Find where the given text appears and provide that cell's center as (x, y) coordinate. 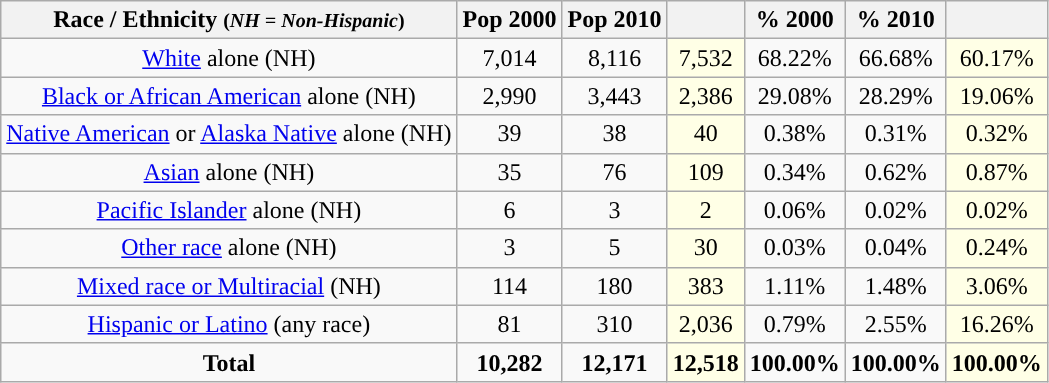
3.06% (996, 286)
% 2000 (794, 20)
Asian alone (NH) (229, 172)
3,443 (614, 96)
2.55% (896, 324)
Pop 2000 (510, 20)
0.04% (896, 248)
Other race alone (NH) (229, 248)
114 (510, 286)
19.06% (996, 96)
5 (614, 248)
0.87% (996, 172)
30 (706, 248)
Race / Ethnicity (NH = Non-Hispanic) (229, 20)
Hispanic or Latino (any race) (229, 324)
10,282 (510, 362)
0.32% (996, 134)
1.48% (896, 286)
2,036 (706, 324)
Native American or Alaska Native alone (NH) (229, 134)
Black or African American alone (NH) (229, 96)
68.22% (794, 58)
12,171 (614, 362)
% 2010 (896, 20)
40 (706, 134)
0.24% (996, 248)
Mixed race or Multiracial (NH) (229, 286)
310 (614, 324)
81 (510, 324)
16.26% (996, 324)
383 (706, 286)
7,014 (510, 58)
0.62% (896, 172)
29.08% (794, 96)
109 (706, 172)
60.17% (996, 58)
0.79% (794, 324)
39 (510, 134)
0.06% (794, 210)
28.29% (896, 96)
0.34% (794, 172)
Total (229, 362)
35 (510, 172)
White alone (NH) (229, 58)
8,116 (614, 58)
6 (510, 210)
180 (614, 286)
2 (706, 210)
12,518 (706, 362)
Pop 2010 (614, 20)
76 (614, 172)
0.38% (794, 134)
0.31% (896, 134)
Pacific Islander alone (NH) (229, 210)
0.03% (794, 248)
2,386 (706, 96)
1.11% (794, 286)
66.68% (896, 58)
2,990 (510, 96)
7,532 (706, 58)
38 (614, 134)
